Determine the (x, y) coordinate at the center of the cell enclosing the given text.  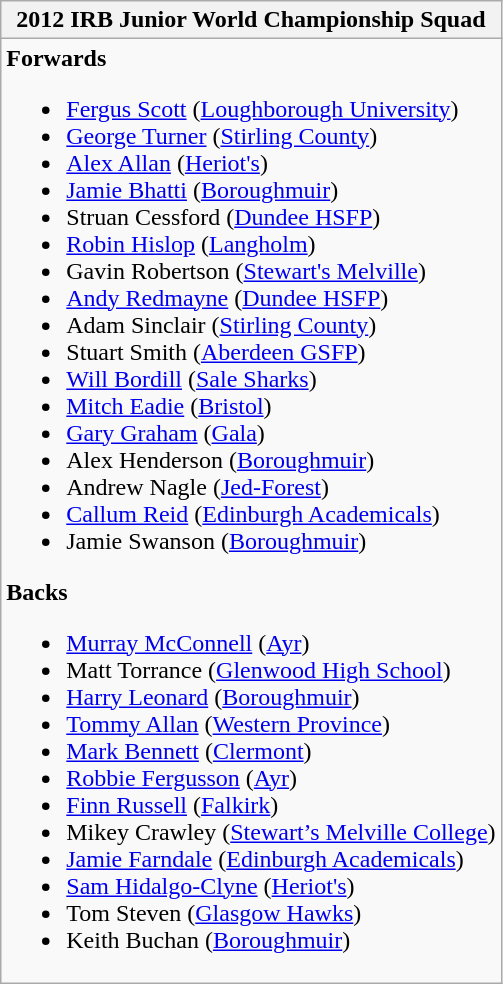
2012 IRB Junior World Championship Squad (251, 20)
